Return (X, Y) of the center of cell containing provided text 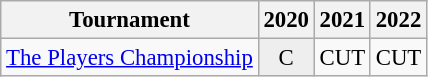
2021 (342, 20)
The Players Championship (130, 58)
2020 (286, 20)
Tournament (130, 20)
2022 (398, 20)
C (286, 58)
